From the cell containing the given text, extract its center point as (X, Y) coordinate. 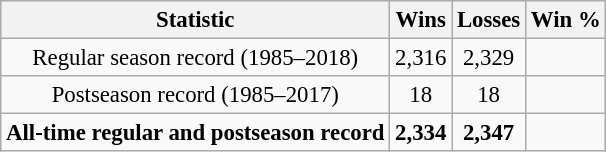
2,329 (489, 58)
2,347 (489, 133)
2,334 (421, 133)
Regular season record (1985–2018) (196, 58)
Wins (421, 20)
All-time regular and postseason record (196, 133)
Win % (566, 20)
Postseason record (1985–2017) (196, 95)
Statistic (196, 20)
2,316 (421, 58)
Losses (489, 20)
